Detect which cell encompasses the target text, then output its (x, y) center coordinate. 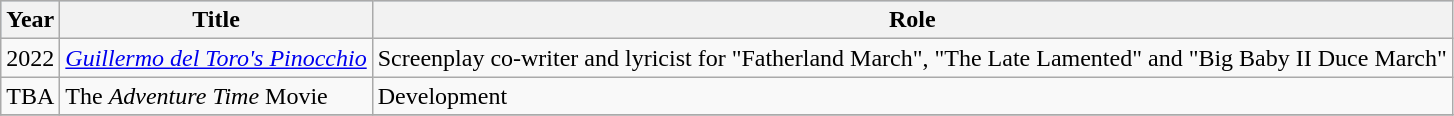
Title (216, 20)
Guillermo del Toro's Pinocchio (216, 58)
Role (912, 20)
Screenplay co-writer and lyricist for "Fatherland March", "The Late Lamented" and "Big Baby II Duce March" (912, 58)
Year (30, 20)
2022 (30, 58)
TBA (30, 96)
The Adventure Time Movie (216, 96)
Development (912, 96)
